Extract the [X, Y] coordinate from the center of the cell holding the provided text.  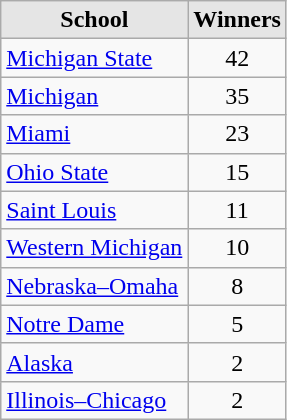
Notre Dame [94, 324]
10 [238, 248]
5 [238, 324]
Winners [238, 20]
Illinois–Chicago [94, 400]
Nebraska–Omaha [94, 286]
Miami [94, 134]
42 [238, 58]
11 [238, 210]
School [94, 20]
Saint Louis [94, 210]
Michigan [94, 96]
8 [238, 286]
35 [238, 96]
Ohio State [94, 172]
Michigan State [94, 58]
23 [238, 134]
15 [238, 172]
Western Michigan [94, 248]
Alaska [94, 362]
